Return the [X, Y] coordinate for the center point of the cell that contains the specified text.  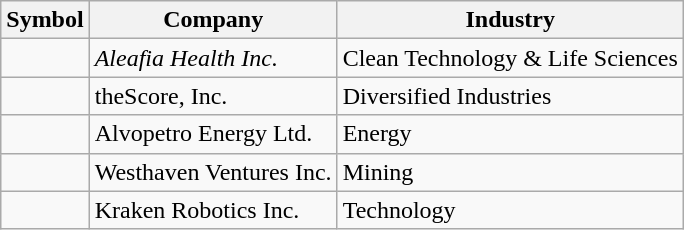
Clean Technology & Life Sciences [510, 58]
Energy [510, 134]
Westhaven Ventures Inc. [213, 172]
Aleafia Health Inc. [213, 58]
Alvopetro Energy Ltd. [213, 134]
Symbol [45, 20]
Diversified Industries [510, 96]
Technology [510, 210]
Mining [510, 172]
theScore, Inc. [213, 96]
Kraken Robotics Inc. [213, 210]
Company [213, 20]
Industry [510, 20]
